Output the (X, Y) coordinate of the center of the cell containing the given text.  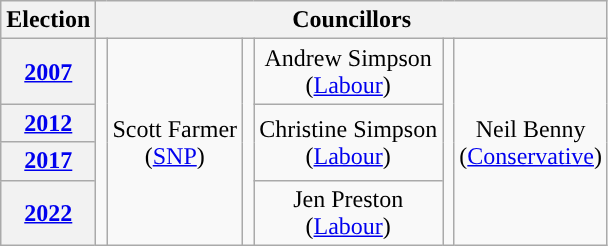
Scott Farmer(SNP) (175, 142)
Andrew Simpson(Labour) (348, 72)
Councillors (352, 20)
Jen Preston(Labour) (348, 212)
2017 (48, 161)
2007 (48, 72)
Christine Simpson(Labour) (348, 142)
Election (48, 20)
2022 (48, 212)
Neil Benny(Conservative) (531, 142)
2012 (48, 123)
